Determine the (X, Y) coordinate at the center of the cell enclosing the given text.  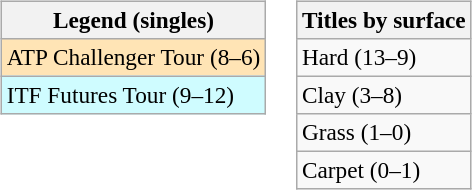
ATP Challenger Tour (8–6) (133, 57)
Grass (1–0) (384, 133)
Hard (13–9) (384, 57)
Clay (3–8) (384, 95)
ITF Futures Tour (9–12) (133, 95)
Titles by surface (384, 20)
Legend (singles) (133, 20)
Carpet (0–1) (384, 171)
